Scan for the cell matching the given text and deliver its [x, y] coordinate at center. 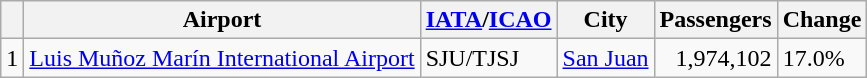
1 [12, 58]
IATA/ICAO [488, 20]
Luis Muñoz Marín International Airport [222, 58]
SJU/TJSJ [488, 58]
17.0% [822, 58]
Airport [222, 20]
Passengers [716, 20]
San Juan [606, 58]
Change [822, 20]
1,974,102 [716, 58]
City [606, 20]
